Provide the [x, y] coordinate of the cell's center where the given text is located.  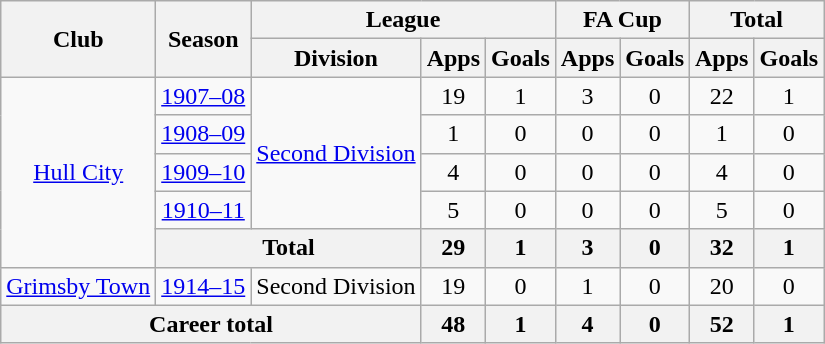
Grimsby Town [78, 286]
Career total [211, 324]
52 [722, 324]
1914–15 [204, 286]
Hull City [78, 172]
FA Cup [622, 20]
1907–08 [204, 96]
29 [453, 248]
1909–10 [204, 172]
Club [78, 39]
Season [204, 39]
League [404, 20]
32 [722, 248]
20 [722, 286]
48 [453, 324]
1908–09 [204, 134]
22 [722, 96]
Division [336, 58]
1910–11 [204, 210]
